Return the [X, Y] coordinate for the center point of the cell that contains the specified text.  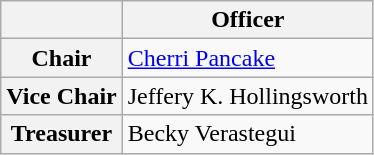
Chair [62, 58]
Cherri Pancake [248, 58]
Vice Chair [62, 96]
Treasurer [62, 134]
Officer [248, 20]
Jeffery K. Hollingsworth [248, 96]
Becky Verastegui [248, 134]
